Pinpoint the cell where the given text exists, returning its (x, y) midpoint coordinate. 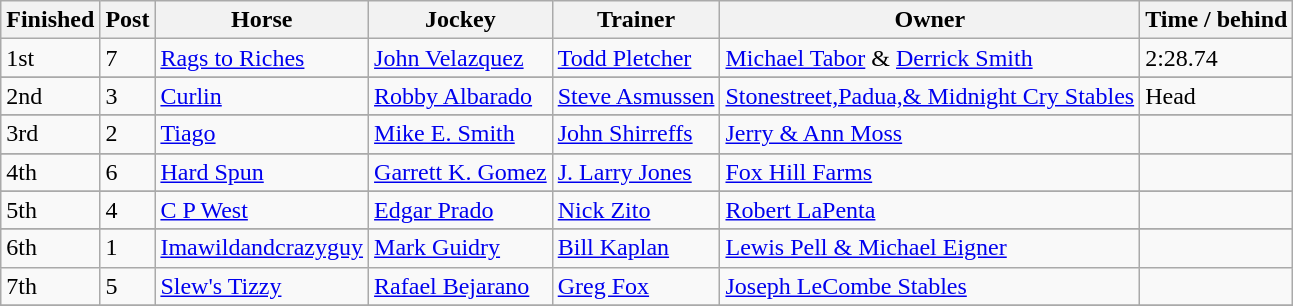
7th (50, 286)
Hard Spun (262, 172)
Rags to Riches (262, 58)
Time / behind (1216, 20)
Curlin (262, 96)
Rafael Bejarano (461, 286)
3 (128, 96)
1st (50, 58)
Bill Kaplan (636, 248)
Imawildandcrazyguy (262, 248)
J. Larry Jones (636, 172)
Edgar Prado (461, 210)
Robert LaPenta (930, 210)
Stonestreet,Padua,& Midnight Cry Stables (930, 96)
6 (128, 172)
Jerry & Ann Moss (930, 134)
Robby Albarado (461, 96)
4 (128, 210)
5th (50, 210)
John Velazquez (461, 58)
4th (50, 172)
Mike E. Smith (461, 134)
Slew's Tizzy (262, 286)
Lewis Pell & Michael Eigner (930, 248)
Mark Guidry (461, 248)
3rd (50, 134)
Michael Tabor & Derrick Smith (930, 58)
Greg Fox (636, 286)
Tiago (262, 134)
C P West (262, 210)
John Shirreffs (636, 134)
Garrett K. Gomez (461, 172)
5 (128, 286)
Trainer (636, 20)
Joseph LeCombe Stables (930, 286)
Nick Zito (636, 210)
Todd Pletcher (636, 58)
2:28.74 (1216, 58)
Head (1216, 96)
Steve Asmussen (636, 96)
Horse (262, 20)
Finished (50, 20)
7 (128, 58)
6th (50, 248)
1 (128, 248)
2 (128, 134)
Fox Hill Farms (930, 172)
Owner (930, 20)
2nd (50, 96)
Post (128, 20)
Jockey (461, 20)
